Search for the cell housing the specified text and yield its (X, Y) center coordinate. 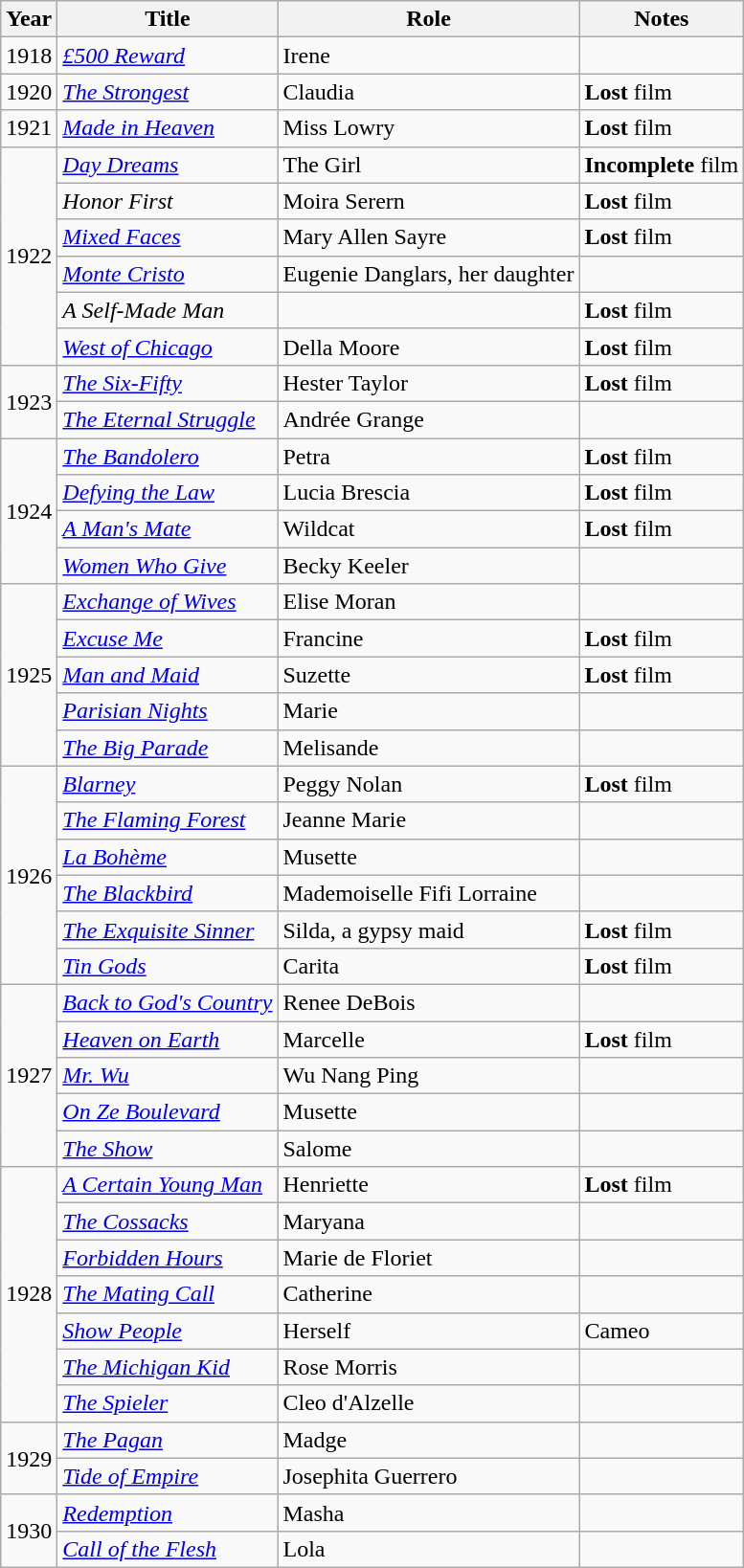
The Six-Fifty (168, 383)
1926 (29, 875)
Title (168, 19)
Melisande (429, 748)
Wu Nang Ping (429, 1076)
Silda, a gypsy maid (429, 930)
A Certain Young Man (168, 1185)
Wildcat (429, 529)
Forbidden Hours (168, 1258)
1923 (29, 401)
1928 (29, 1294)
Becky Keeler (429, 566)
Man and Maid (168, 675)
Jeanne Marie (429, 820)
Lucia Brescia (429, 493)
Miss Lowry (429, 128)
The Cossacks (168, 1221)
Mr. Wu (168, 1076)
Defying the Law (168, 493)
Honor First (168, 201)
Call of the Flesh (168, 1549)
1929 (29, 1458)
Eugenie Danglars, her daughter (429, 274)
Cameo (662, 1331)
Catherine (429, 1294)
Peggy Nolan (429, 784)
Della Moore (429, 347)
Andrée Grange (429, 419)
Marie (429, 711)
Maryana (429, 1221)
Marie de Floriet (429, 1258)
Back to God's Country (168, 1002)
Moira Serern (429, 201)
The Spieler (168, 1403)
Renee DeBois (429, 1002)
Rose Morris (429, 1367)
The Big Parade (168, 748)
Heaven on Earth (168, 1039)
West of Chicago (168, 347)
The Flaming Forest (168, 820)
1930 (29, 1531)
Parisian Nights (168, 711)
1927 (29, 1075)
Lola (429, 1549)
The Pagan (168, 1440)
Herself (429, 1331)
Henriette (429, 1185)
The Girl (429, 165)
Francine (429, 638)
Excuse Me (168, 638)
Mixed Faces (168, 237)
Tin Gods (168, 966)
Role (429, 19)
Tide of Empire (168, 1476)
A Man's Mate (168, 529)
The Bandolero (168, 457)
Josephita Guerrero (429, 1476)
The Blackbird (168, 893)
Mademoiselle Fifi Lorraine (429, 893)
Made in Heaven (168, 128)
Show People (168, 1331)
Salome (429, 1149)
1920 (29, 92)
Mary Allen Sayre (429, 237)
Claudia (429, 92)
Marcelle (429, 1039)
Redemption (168, 1512)
Incomplete film (662, 165)
The Michigan Kid (168, 1367)
Elise Moran (429, 602)
Petra (429, 457)
Masha (429, 1512)
Blarney (168, 784)
The Exquisite Sinner (168, 930)
Notes (662, 19)
1921 (29, 128)
Cleo d'Alzelle (429, 1403)
1918 (29, 56)
A Self-Made Man (168, 310)
1924 (29, 511)
1925 (29, 675)
The Show (168, 1149)
On Ze Boulevard (168, 1112)
Carita (429, 966)
Suzette (429, 675)
Day Dreams (168, 165)
Hester Taylor (429, 383)
The Eternal Struggle (168, 419)
The Strongest (168, 92)
£500 Reward (168, 56)
Monte Cristo (168, 274)
Exchange of Wives (168, 602)
The Mating Call (168, 1294)
Women Who Give (168, 566)
La Bohème (168, 857)
Year (29, 19)
Madge (429, 1440)
Irene (429, 56)
1922 (29, 256)
